Find where the given text appears and provide that cell's center as [X, Y] coordinate. 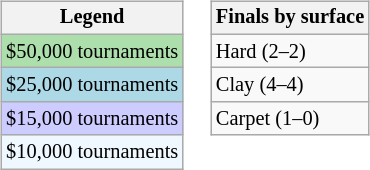
Clay (4–4) [290, 85]
$25,000 tournaments [92, 85]
$15,000 tournaments [92, 119]
Hard (2–2) [290, 51]
$10,000 tournaments [92, 152]
Finals by surface [290, 18]
Legend [92, 18]
Carpet (1–0) [290, 119]
$50,000 tournaments [92, 51]
